Return (x, y) of the center of cell containing provided text 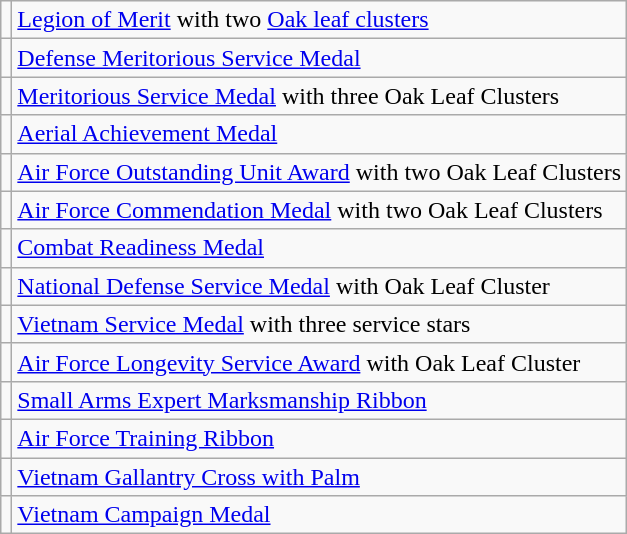
Air Force Longevity Service Award with Oak Leaf Cluster (320, 362)
Air Force Training Ribbon (320, 438)
Combat Readiness Medal (320, 248)
Vietnam Campaign Medal (320, 515)
Vietnam Gallantry Cross with Palm (320, 477)
Legion of Merit with two Oak leaf clusters (320, 20)
Vietnam Service Medal with three service stars (320, 324)
National Defense Service Medal with Oak Leaf Cluster (320, 286)
Aerial Achievement Medal (320, 134)
Small Arms Expert Marksmanship Ribbon (320, 400)
Meritorious Service Medal with three Oak Leaf Clusters (320, 96)
Air Force Outstanding Unit Award with two Oak Leaf Clusters (320, 172)
Defense Meritorious Service Medal (320, 58)
Air Force Commendation Medal with two Oak Leaf Clusters (320, 210)
